Provide the (X, Y) coordinate of the cell's center where the given text is located.  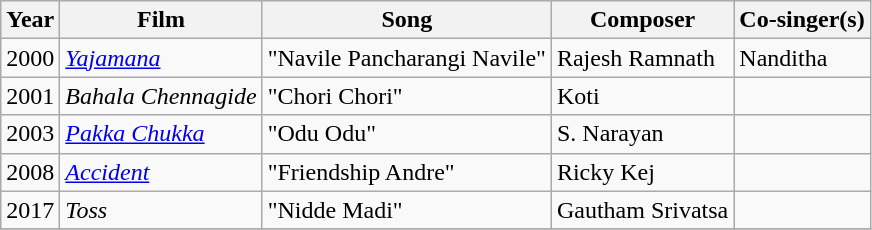
"Chori Chori" (406, 96)
"Nidde Madi" (406, 210)
"Odu Odu" (406, 134)
Accident (161, 172)
Year (30, 20)
Yajamana (161, 58)
Composer (642, 20)
Film (161, 20)
Koti (642, 96)
2003 (30, 134)
Toss (161, 210)
2001 (30, 96)
Gautham Srivatsa (642, 210)
2008 (30, 172)
Ricky Kej (642, 172)
2017 (30, 210)
Rajesh Ramnath (642, 58)
2000 (30, 58)
Pakka Chukka (161, 134)
"Friendship Andre" (406, 172)
Song (406, 20)
S. Narayan (642, 134)
"Navile Pancharangi Navile" (406, 58)
Co-singer(s) (802, 20)
Nanditha (802, 58)
Bahala Chennagide (161, 96)
